Determine the (x, y) coordinate at the center of the cell enclosing the given text.  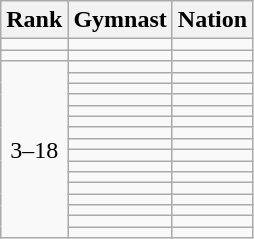
3–18 (34, 150)
Nation (212, 20)
Gymnast (120, 20)
Rank (34, 20)
